Return the (x, y) coordinate for the center point of the cell that contains the specified text.  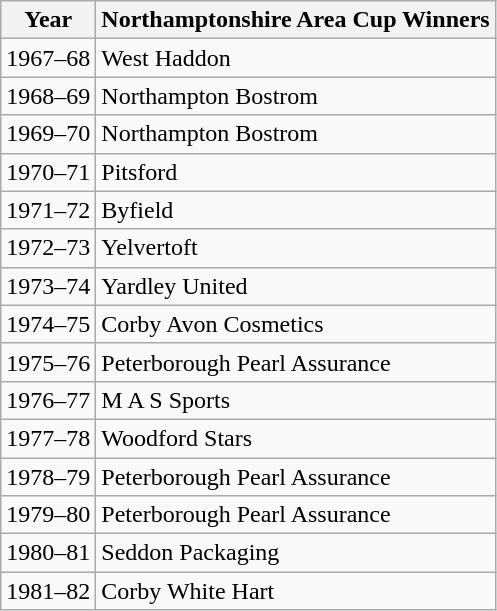
1979–80 (48, 515)
M A S Sports (296, 400)
Corby White Hart (296, 591)
Woodford Stars (296, 438)
Year (48, 20)
1978–79 (48, 477)
1972–73 (48, 248)
Yelvertoft (296, 248)
Corby Avon Cosmetics (296, 324)
1967–68 (48, 58)
1975–76 (48, 362)
Yardley United (296, 286)
West Haddon (296, 58)
Pitsford (296, 172)
Seddon Packaging (296, 553)
1971–72 (48, 210)
1981–82 (48, 591)
1974–75 (48, 324)
Byfield (296, 210)
1968–69 (48, 96)
1976–77 (48, 400)
1970–71 (48, 172)
1980–81 (48, 553)
1977–78 (48, 438)
Northamptonshire Area Cup Winners (296, 20)
1969–70 (48, 134)
1973–74 (48, 286)
